From the cell containing the given text, extract its center point as (X, Y) coordinate. 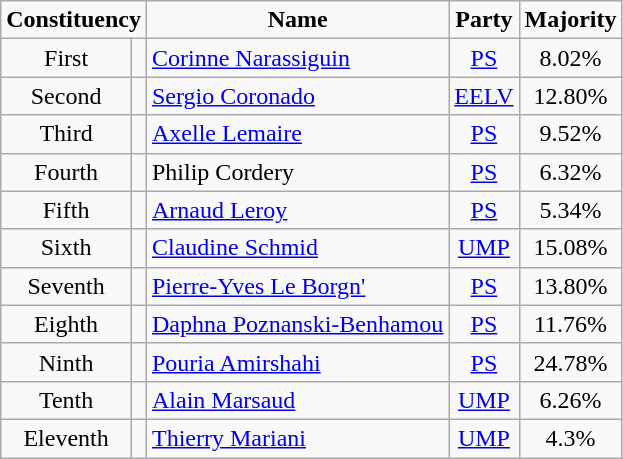
Philip Cordery (297, 172)
4.3% (570, 438)
Tenth (66, 400)
Thierry Mariani (297, 438)
Ninth (66, 362)
12.80% (570, 96)
Arnaud Leroy (297, 210)
First (66, 58)
Alain Marsaud (297, 400)
Majority (570, 20)
24.78% (570, 362)
6.26% (570, 400)
Seventh (66, 286)
15.08% (570, 248)
Claudine Schmid (297, 248)
Daphna Poznanski-Benhamou (297, 324)
9.52% (570, 134)
8.02% (570, 58)
Pouria Amirshahi (297, 362)
Pierre-Yves Le Borgn' (297, 286)
Constituency (74, 20)
Name (297, 20)
Fifth (66, 210)
EELV (484, 96)
Corinne Narassiguin (297, 58)
Fourth (66, 172)
Party (484, 20)
11.76% (570, 324)
5.34% (570, 210)
Third (66, 134)
Sixth (66, 248)
Eleventh (66, 438)
Eighth (66, 324)
Second (66, 96)
13.80% (570, 286)
6.32% (570, 172)
Sergio Coronado (297, 96)
Axelle Lemaire (297, 134)
